Provide the [x, y] coordinate of the cell's center where the given text is located.  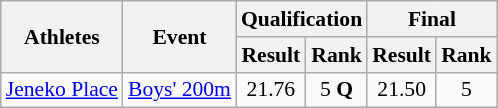
Qualification [302, 19]
Jeneko Place [62, 90]
21.50 [402, 90]
5 [466, 90]
Final [432, 19]
Athletes [62, 36]
Event [180, 36]
5 Q [336, 90]
21.76 [271, 90]
Boys' 200m [180, 90]
